Scan for the cell matching the given text and deliver its [X, Y] coordinate at center. 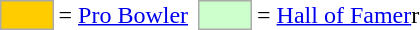
= Pro Bowler [124, 15]
